Return (x, y) of the center of cell containing provided text 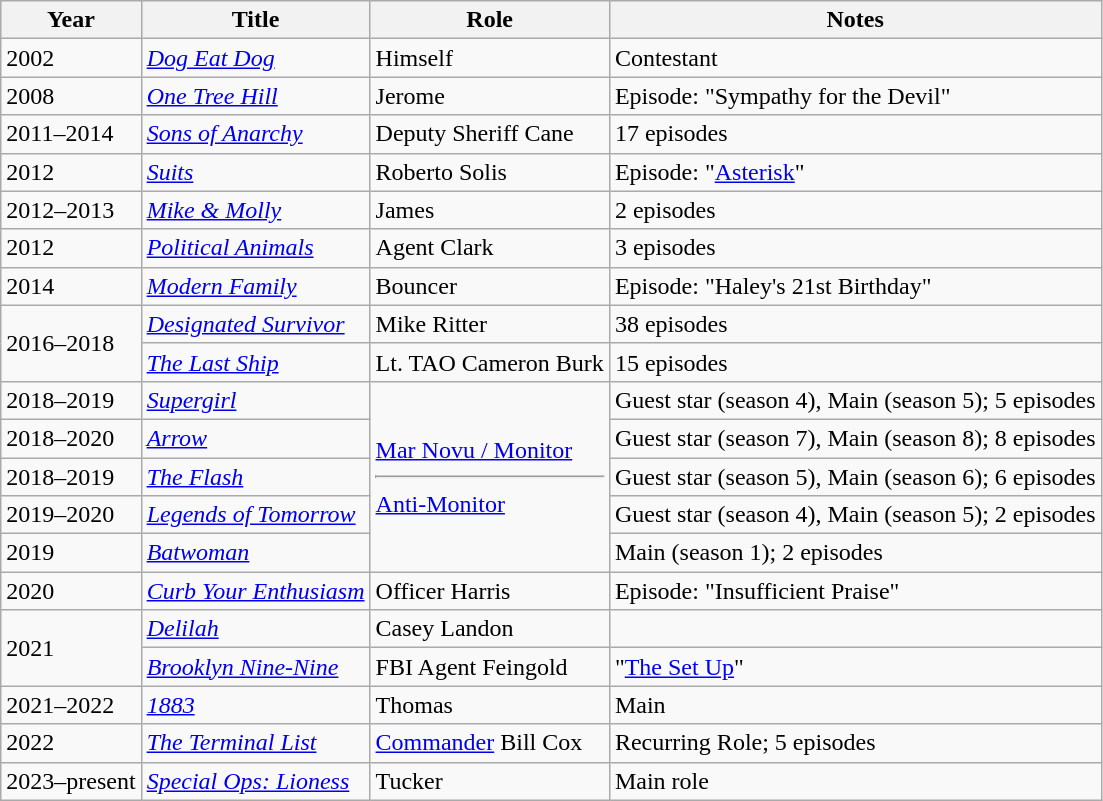
2002 (71, 58)
Episode: "Insufficient Praise" (855, 591)
The Last Ship (256, 362)
2020 (71, 591)
2022 (71, 743)
Main role (855, 781)
Year (71, 20)
Guest star (season 4), Main (season 5); 5 episodes (855, 400)
Lt. TAO Cameron Burk (490, 362)
17 episodes (855, 134)
Supergirl (256, 400)
Legends of Tomorrow (256, 515)
The Flash (256, 477)
The Terminal List (256, 743)
One Tree Hill (256, 96)
2021 (71, 648)
Curb Your Enthusiasm (256, 591)
Batwoman (256, 553)
2014 (71, 286)
James (490, 210)
Jerome (490, 96)
Roberto Solis (490, 172)
Sons of Anarchy (256, 134)
2021–2022 (71, 705)
Political Animals (256, 248)
Brooklyn Nine-Nine (256, 667)
FBI Agent Feingold (490, 667)
Delilah (256, 629)
38 episodes (855, 324)
2023–present (71, 781)
2019–2020 (71, 515)
2018–2020 (71, 438)
15 episodes (855, 362)
Tucker (490, 781)
Main (855, 705)
Commander Bill Cox (490, 743)
"The Set Up" (855, 667)
2012–2013 (71, 210)
Modern Family (256, 286)
Guest star (season 7), Main (season 8); 8 episodes (855, 438)
Episode: "Asterisk" (855, 172)
Notes (855, 20)
Recurring Role; 5 episodes (855, 743)
Episode: "Sympathy for the Devil" (855, 96)
Guest star (season 4), Main (season 5); 2 episodes (855, 515)
Mike & Molly (256, 210)
Title (256, 20)
1883 (256, 705)
Main (season 1); 2 episodes (855, 553)
Mar Novu / Monitor Anti-Monitor (490, 476)
3 episodes (855, 248)
Arrow (256, 438)
Contestant (855, 58)
Dog Eat Dog (256, 58)
Guest star (season 5), Main (season 6); 6 episodes (855, 477)
Casey Landon (490, 629)
Thomas (490, 705)
Episode: "Haley's 21st Birthday" (855, 286)
Officer Harris (490, 591)
Role (490, 20)
Deputy Sheriff Cane (490, 134)
Mike Ritter (490, 324)
Himself (490, 58)
Special Ops: Lioness (256, 781)
2008 (71, 96)
2016–2018 (71, 343)
2019 (71, 553)
2011–2014 (71, 134)
Bouncer (490, 286)
Designated Survivor (256, 324)
2 episodes (855, 210)
Agent Clark (490, 248)
Suits (256, 172)
